Capture the cell that displays the provided text and extract its [x, y] central coordinate. 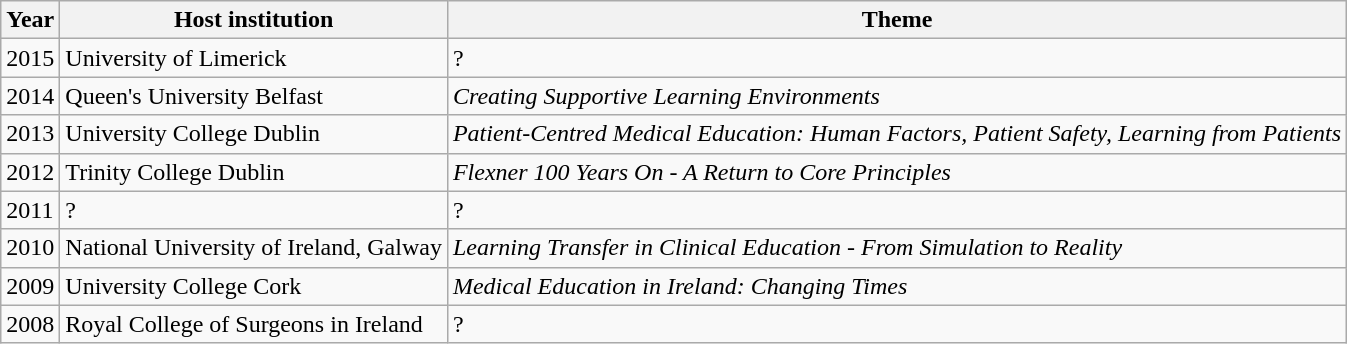
University College Dublin [254, 134]
Learning Transfer in Clinical Education - From Simulation to Reality [896, 248]
Theme [896, 20]
National University of Ireland, Galway [254, 248]
University of Limerick [254, 58]
Trinity College Dublin [254, 172]
Year [30, 20]
2008 [30, 324]
2014 [30, 96]
2011 [30, 210]
2013 [30, 134]
Host institution [254, 20]
Flexner 100 Years On - A Return to Core Principles [896, 172]
Royal College of Surgeons in Ireland [254, 324]
2010 [30, 248]
2009 [30, 286]
Creating Supportive Learning Environments [896, 96]
2015 [30, 58]
University College Cork [254, 286]
Queen's University Belfast [254, 96]
Patient-Centred Medical Education: Human Factors, Patient Safety, Learning from Patients [896, 134]
Medical Education in Ireland: Changing Times [896, 286]
2012 [30, 172]
